From the cell containing the given text, extract its center point as (x, y) coordinate. 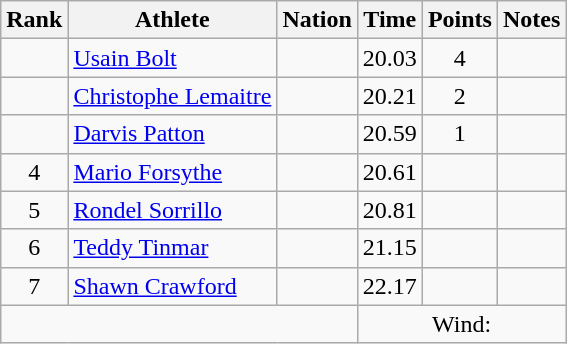
20.21 (390, 96)
20.59 (390, 134)
Athlete (172, 20)
Christophe Lemaitre (172, 96)
Usain Bolt (172, 58)
20.81 (390, 210)
20.03 (390, 58)
21.15 (390, 248)
20.61 (390, 172)
Shawn Crawford (172, 286)
6 (34, 248)
Mario Forsythe (172, 172)
Darvis Patton (172, 134)
22.17 (390, 286)
1 (460, 134)
Time (390, 20)
Wind: (462, 324)
5 (34, 210)
2 (460, 96)
Rondel Sorrillo (172, 210)
7 (34, 286)
Nation (317, 20)
Rank (34, 20)
Teddy Tinmar (172, 248)
Notes (531, 20)
Points (460, 20)
